Detect which cell encompasses the target text, then output its (x, y) center coordinate. 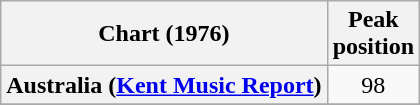
Chart (1976) (164, 34)
Peakposition (373, 34)
98 (373, 85)
Australia (Kent Music Report) (164, 85)
